Detect which cell encompasses the target text, then output its [x, y] center coordinate. 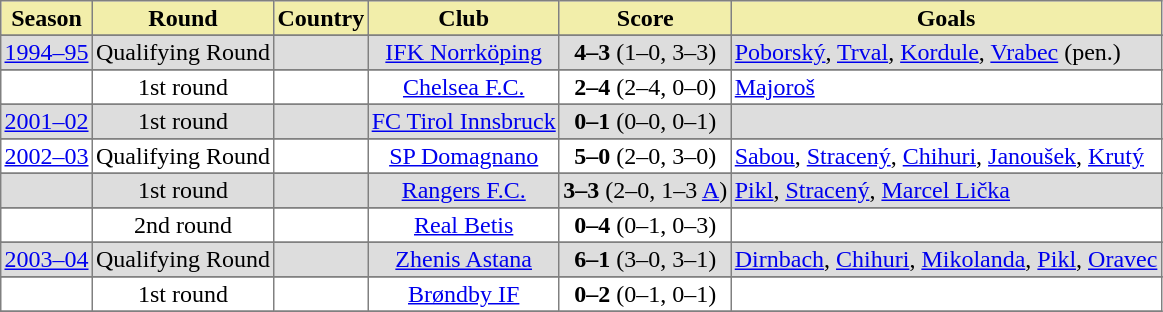
2002–03 [47, 156]
0–4 (0–1, 0–3) [645, 225]
Pikl, Stracený, Marcel Lička [946, 190]
6–1 (3–0, 3–1) [645, 259]
Dirnbach, Chihuri, Mikolanda, Pikl, Oravec [946, 259]
Poborský, Trval, Kordule, Vrabec (pen.) [946, 52]
Club [464, 18]
Sabou, Stracený, Chihuri, Janoušek, Krutý [946, 156]
Round [183, 18]
2003–04 [47, 259]
Brøndby IF [464, 294]
SP Domagnano [464, 156]
Goals [946, 18]
Zhenis Astana [464, 259]
0–1 (0–0, 0–1) [645, 121]
Country [321, 18]
0–2 (0–1, 0–1) [645, 294]
2nd round [183, 225]
IFK Norrköping [464, 52]
1994–95 [47, 52]
2–4 (2–4, 0–0) [645, 87]
5–0 (2–0, 3–0) [645, 156]
Chelsea F.C. [464, 87]
Score [645, 18]
4–3 (1–0, 3–3) [645, 52]
Majoroš [946, 87]
Real Betis [464, 225]
2001–02 [47, 121]
3–3 (2–0, 1–3 A) [645, 190]
Season [47, 18]
FC Tirol Innsbruck [464, 121]
Rangers F.C. [464, 190]
